Locate the cell with the specified text and output its [x, y] center coordinate. 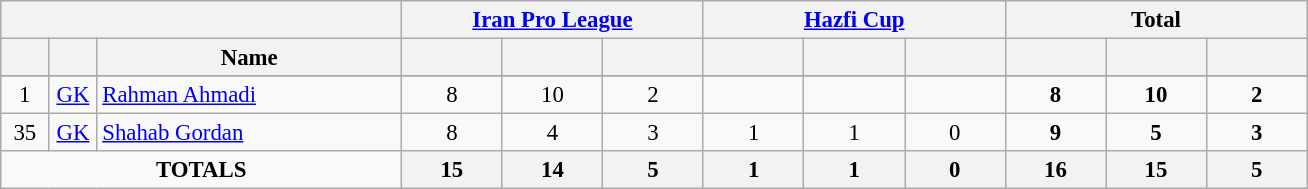
14 [552, 170]
Hazfi Cup [854, 20]
Rahman Ahmadi [250, 95]
Iran Pro League [553, 20]
Shahab Gordan [250, 133]
TOTALS [202, 170]
Name [250, 58]
9 [1056, 133]
4 [552, 133]
35 [25, 133]
16 [1056, 170]
Total [1156, 20]
